Capture the cell that displays the provided text and extract its (X, Y) central coordinate. 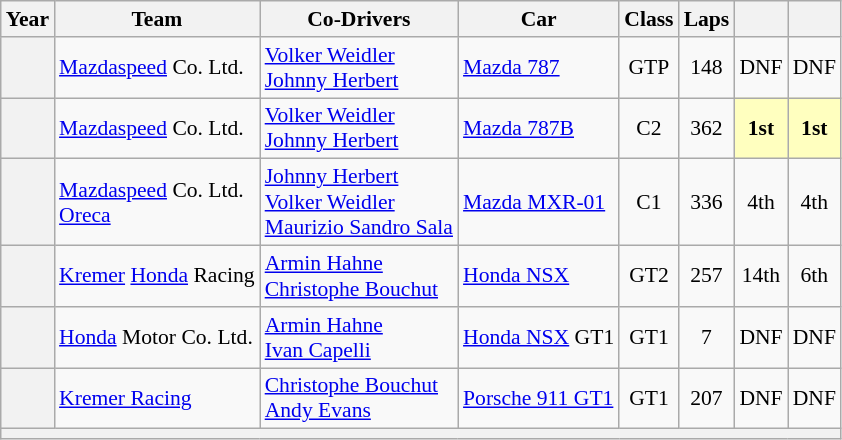
Car (538, 19)
Armin Hahne Ivan Capelli (359, 338)
14th (760, 276)
7 (707, 338)
Porsche 911 GT1 (538, 398)
Johnny Herbert Volker Weidler Maurizio Sandro Sala (359, 202)
Mazda MXR-01 (538, 202)
Kremer Honda Racing (157, 276)
207 (707, 398)
Mazdaspeed Co. Ltd. Oreca (157, 202)
C2 (648, 128)
GT2 (648, 276)
Year (28, 19)
Armin Hahne Christophe Bouchut (359, 276)
Class (648, 19)
GTP (648, 68)
148 (707, 68)
Christophe Bouchut Andy Evans (359, 398)
Honda Motor Co. Ltd. (157, 338)
Laps (707, 19)
Co-Drivers (359, 19)
Team (157, 19)
Honda NSX (538, 276)
336 (707, 202)
Mazda 787 (538, 68)
C1 (648, 202)
6th (814, 276)
257 (707, 276)
Mazda 787B (538, 128)
Honda NSX GT1 (538, 338)
362 (707, 128)
Kremer Racing (157, 398)
